Extract the [X, Y] coordinate from the center of the cell holding the provided text.  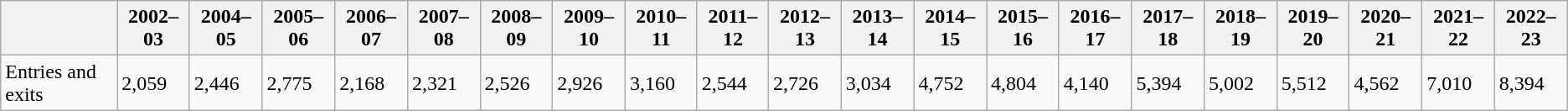
3,160 [661, 82]
2011–12 [732, 29]
2005–06 [298, 29]
2009–10 [590, 29]
2007–08 [444, 29]
2,926 [590, 82]
2019–20 [1313, 29]
2013–14 [878, 29]
2,544 [732, 82]
5,512 [1313, 82]
4,562 [1385, 82]
2018–19 [1241, 29]
2,775 [298, 82]
2015–16 [1024, 29]
2,446 [226, 82]
2016–17 [1096, 29]
2,526 [516, 82]
8,394 [1531, 82]
2022–23 [1531, 29]
2017–18 [1168, 29]
2006–07 [372, 29]
2014–15 [950, 29]
2,059 [154, 82]
2,168 [372, 82]
5,002 [1241, 82]
4,752 [950, 82]
2012–13 [806, 29]
2,321 [444, 82]
4,140 [1096, 82]
7,010 [1459, 82]
2008–09 [516, 29]
3,034 [878, 82]
2020–21 [1385, 29]
2004–05 [226, 29]
Entries and exits [59, 82]
4,804 [1024, 82]
5,394 [1168, 82]
2010–11 [661, 29]
2,726 [806, 82]
2021–22 [1459, 29]
2002–03 [154, 29]
